Identify which cell holds the provided text, then report its (x, y) central coordinate. 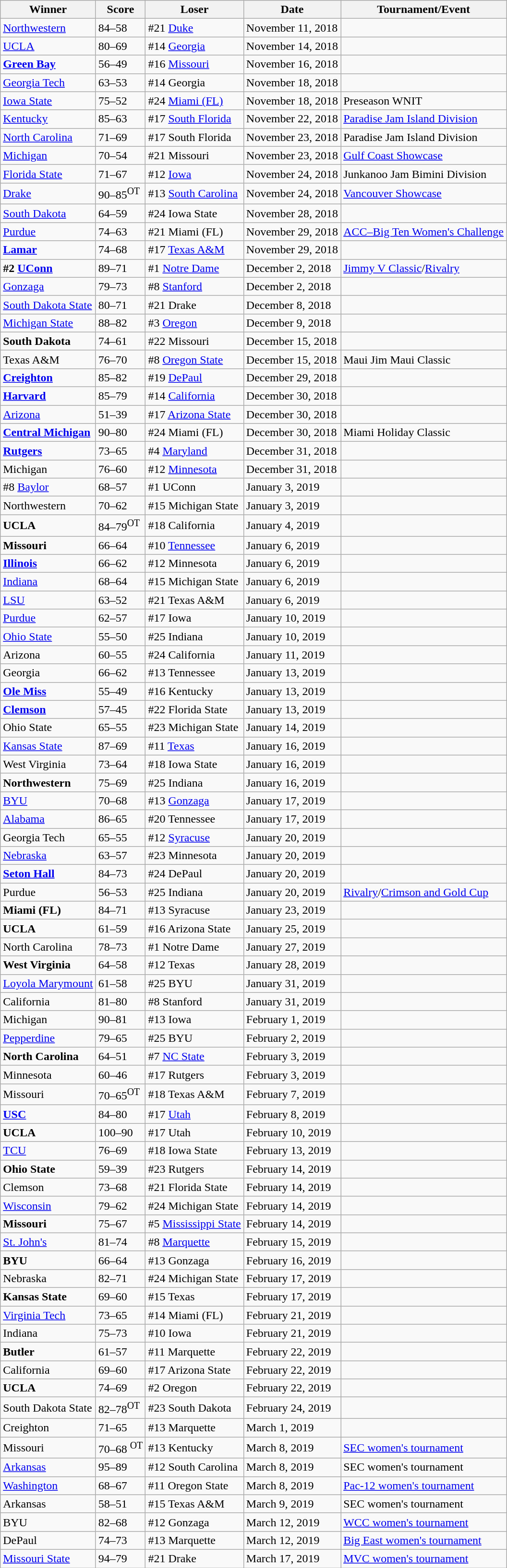
January 14, 2019 (292, 728)
#2 UConn (48, 268)
73–64 (121, 764)
81–74 (121, 1242)
70–68 OT (121, 1448)
#24 Iowa State (194, 213)
Preseason WNIT (423, 101)
68–57 (121, 487)
MVC women's tournament (423, 1558)
Vancouver Showcase (423, 194)
January 28, 2019 (292, 965)
Gulf Coast Showcase (423, 155)
70–62 (121, 506)
58–51 (121, 1504)
68–67 (121, 1485)
84–73 (121, 874)
60–55 (121, 655)
USC (48, 1114)
January 11, 2019 (292, 655)
#13 Iowa (194, 1020)
60–46 (121, 1074)
#23 Michigan State (194, 728)
#13 Kentucky (194, 1448)
74–63 (121, 232)
#7 NC State (194, 1056)
88–82 (121, 323)
Drake (48, 194)
Jimmy V Classic/Rivalry (423, 268)
62–57 (121, 618)
64–58 (121, 965)
#15 Texas A&M (194, 1504)
Wisconsin (48, 1205)
85–63 (121, 119)
February 7, 2019 (292, 1095)
80–71 (121, 305)
#2 Oregon (194, 1388)
Butler (48, 1352)
Pepperdine (48, 1038)
63–57 (121, 856)
#18 California (194, 526)
56–53 (121, 892)
71–69 (121, 137)
#1 UConn (194, 487)
#22 Missouri (194, 341)
51–39 (121, 414)
55–50 (121, 637)
#17 Texas A&M (194, 250)
Green Bay (48, 64)
#23 Minnesota (194, 856)
February 16, 2019 (292, 1260)
#11 Marquette (194, 1352)
59–39 (121, 1169)
87–69 (121, 746)
#23 South Dakota (194, 1408)
November 28, 2018 (292, 213)
#20 Tennessee (194, 819)
80–69 (121, 46)
November 22, 2018 (292, 119)
100–90 (121, 1132)
#10 Tennessee (194, 545)
70–68 (121, 801)
St. John's (48, 1242)
November 11, 2018 (292, 28)
#14 Miami (FL) (194, 1315)
#12 Gonzaga (194, 1522)
Date (292, 10)
#21 Miami (FL) (194, 232)
#23 Rutgers (194, 1169)
56–49 (121, 64)
70–65OT (121, 1095)
February 15, 2019 (292, 1242)
LSU (48, 600)
76–69 (121, 1151)
Lamar (48, 250)
November 14, 2018 (292, 46)
#18 Texas A&M (194, 1095)
Georgia (48, 673)
Big East women's tournament (423, 1540)
#12 Syracuse (194, 837)
#12 Iowa (194, 174)
Miami (FL) (48, 910)
89–71 (121, 268)
76–70 (121, 359)
Harvard (48, 396)
#13 Syracuse (194, 910)
78–73 (121, 947)
61–57 (121, 1352)
February 8, 2019 (292, 1114)
December 9, 2018 (292, 323)
February 1, 2019 (292, 1020)
75–73 (121, 1333)
57–45 (121, 709)
#22 Florida State (194, 709)
70–54 (121, 155)
Score (121, 10)
Tournament/Event (423, 10)
76–60 (121, 469)
79–62 (121, 1205)
90–81 (121, 1020)
61–58 (121, 983)
Rivalry/Crimson and Gold Cup (423, 892)
December 29, 2018 (292, 377)
March 1, 2019 (292, 1428)
March 17, 2019 (292, 1558)
Loser (194, 10)
55–49 (121, 691)
#15 Texas (194, 1297)
DePaul (48, 1540)
68–64 (121, 582)
#11 Texas (194, 746)
95–89 (121, 1467)
84–71 (121, 910)
#16 Arizona State (194, 929)
74–68 (121, 250)
Ole Miss (48, 691)
Central Michigan (48, 433)
November 16, 2018 (292, 64)
71–67 (121, 174)
74–69 (121, 1388)
Seton Hall (48, 874)
#4 Maryland (194, 451)
84–79OT (121, 526)
#8 Baylor (48, 487)
#3 Oregon (194, 323)
85–82 (121, 377)
January 23, 2019 (292, 910)
#16 Kentucky (194, 691)
February 2, 2019 (292, 1038)
#24 California (194, 655)
Gonzaga (48, 286)
Alabama (48, 819)
Pac-12 women's tournament (423, 1485)
February 13, 2019 (292, 1151)
Missouri State (48, 1558)
#21 Texas A&M (194, 600)
Kentucky (48, 119)
64–59 (121, 213)
#12 Texas (194, 965)
Iowa State (48, 101)
64–51 (121, 1056)
73–68 (121, 1187)
86–65 (121, 819)
81–80 (121, 1002)
63–53 (121, 83)
Minnesota (48, 1074)
Junkanoo Jam Bimini Division (423, 174)
75–52 (121, 101)
94–79 (121, 1558)
#12 South Carolina (194, 1467)
#8 Marquette (194, 1242)
82–71 (121, 1279)
Virginia Tech (48, 1315)
Miami Holiday Classic (423, 433)
Florida State (48, 174)
#16 Missouri (194, 64)
63–52 (121, 600)
#17 Rutgers (194, 1074)
85–79 (121, 396)
74–61 (121, 341)
84–58 (121, 28)
#17 Iowa (194, 618)
#8 Oregon State (194, 359)
#10 Iowa (194, 1333)
#21 Missouri (194, 155)
61–59 (121, 929)
January 4, 2019 (292, 526)
Maui Jim Maui Classic (423, 359)
January 27, 2019 (292, 947)
Loyola Marymount (48, 983)
90–80 (121, 433)
74–73 (121, 1540)
January 25, 2019 (292, 929)
Michigan State (48, 323)
75–67 (121, 1224)
WCC women's tournament (423, 1522)
#13 South Carolina (194, 194)
Illinois (48, 564)
#21 Duke (194, 28)
82–78OT (121, 1408)
#24 DePaul (194, 874)
84–80 (121, 1114)
Texas A&M (48, 359)
Rutgers (48, 451)
#13 Tennessee (194, 673)
71–65 (121, 1428)
#14 California (194, 396)
February 10, 2019 (292, 1132)
82–68 (121, 1522)
March 9, 2019 (292, 1504)
75–69 (121, 782)
Winner (48, 10)
TCU (48, 1151)
Washington (48, 1485)
December 8, 2018 (292, 305)
90–85OT (121, 194)
79–65 (121, 1038)
#21 Florida State (194, 1187)
February 24, 2019 (292, 1408)
#5 Mississippi State (194, 1224)
79–73 (121, 286)
ACC–Big Ten Women's Challenge (423, 232)
#11 Oregon State (194, 1485)
#19 DePaul (194, 377)
